Search for the cell housing the specified text and yield its [x, y] center coordinate. 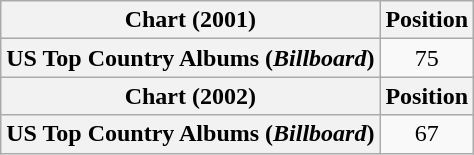
67 [427, 134]
Chart (2002) [190, 96]
Chart (2001) [190, 20]
75 [427, 58]
